Output the (X, Y) coordinate of the center of the cell containing the given text.  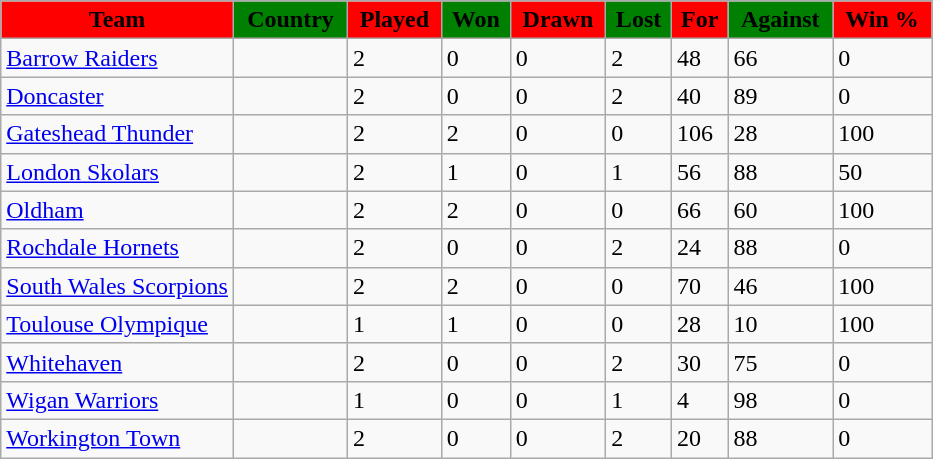
South Wales Scorpions (118, 286)
60 (780, 210)
98 (780, 400)
106 (699, 134)
Whitehaven (118, 362)
75 (780, 362)
48 (699, 58)
Played (394, 20)
Toulouse Olympique (118, 324)
10 (780, 324)
70 (699, 286)
46 (780, 286)
20 (699, 438)
40 (699, 96)
Barrow Raiders (118, 58)
Won (476, 20)
50 (882, 172)
24 (699, 248)
Team (118, 20)
Win % (882, 20)
Drawn (558, 20)
Oldham (118, 210)
Rochdale Hornets (118, 248)
Lost (639, 20)
Gateshead Thunder (118, 134)
Country (290, 20)
For (699, 20)
Against (780, 20)
London Skolars (118, 172)
Workington Town (118, 438)
89 (780, 96)
30 (699, 362)
Wigan Warriors (118, 400)
4 (699, 400)
56 (699, 172)
Doncaster (118, 96)
